Provide the (x, y) coordinate of the cell's center where the given text is located.  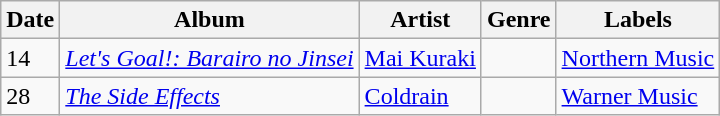
Genre (518, 20)
Mai Kuraki (420, 58)
14 (30, 58)
Artist (420, 20)
28 (30, 96)
Northern Music (638, 58)
Let's Goal!: Barairo no Jinsei (210, 58)
Date (30, 20)
Album (210, 20)
The Side Effects (210, 96)
Coldrain (420, 96)
Labels (638, 20)
Warner Music (638, 96)
